Provide the [x, y] coordinate of the cell's center where the given text is located.  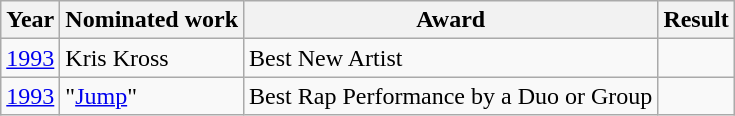
Nominated work [152, 20]
Result [696, 20]
Kris Kross [152, 58]
Best New Artist [451, 58]
Year [30, 20]
"Jump" [152, 96]
Award [451, 20]
Best Rap Performance by a Duo or Group [451, 96]
